Output the [x, y] coordinate of the center of the cell containing the given text.  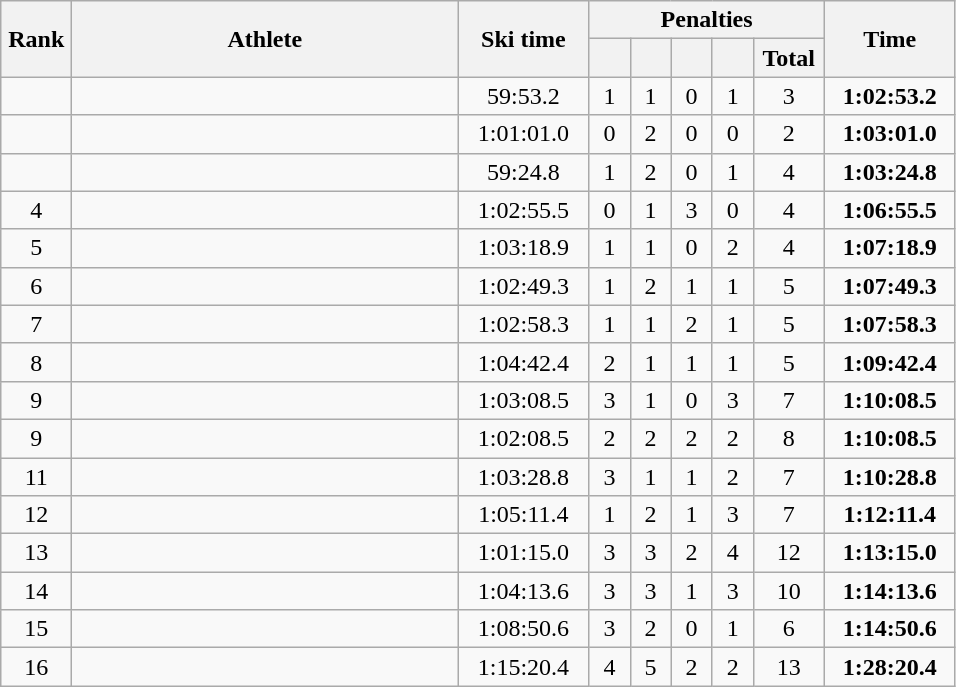
59:53.2 [524, 96]
Ski time [524, 39]
1:10:28.8 [890, 477]
15 [36, 629]
1:04:13.6 [524, 591]
14 [36, 591]
59:24.8 [524, 172]
Time [890, 39]
11 [36, 477]
1:14:50.6 [890, 629]
1:04:42.4 [524, 362]
1:02:55.5 [524, 210]
1:01:01.0 [524, 134]
1:03:28.8 [524, 477]
Rank [36, 39]
1:02:08.5 [524, 438]
1:03:01.0 [890, 134]
1:09:42.4 [890, 362]
1:01:15.0 [524, 553]
10 [788, 591]
1:07:58.3 [890, 324]
1:02:53.2 [890, 96]
1:13:15.0 [890, 553]
1:12:11.4 [890, 515]
1:03:24.8 [890, 172]
Total [788, 58]
1:03:08.5 [524, 400]
1:03:18.9 [524, 248]
1:05:11.4 [524, 515]
1:07:18.9 [890, 248]
16 [36, 667]
1:08:50.6 [524, 629]
Athlete [265, 39]
1:02:58.3 [524, 324]
1:02:49.3 [524, 286]
Penalties [706, 20]
1:28:20.4 [890, 667]
1:15:20.4 [524, 667]
1:06:55.5 [890, 210]
1:07:49.3 [890, 286]
1:14:13.6 [890, 591]
